Scan for the cell matching the given text and deliver its (x, y) coordinate at center. 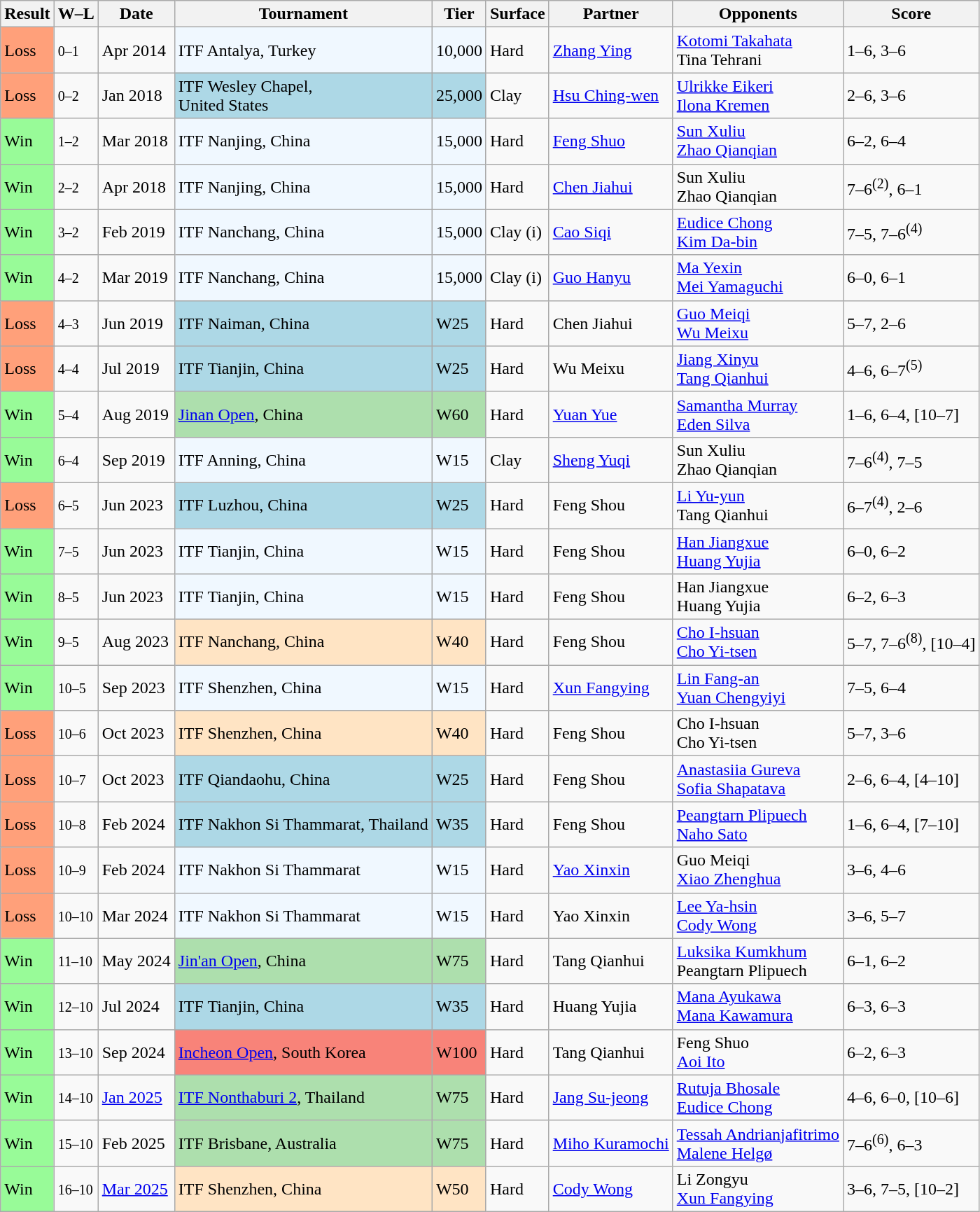
Mar 2019 (136, 277)
16–10 (76, 1189)
3–6, 7–5, [10–2] (911, 1189)
W60 (459, 415)
7–5, 6–4 (911, 688)
Jinan Open, China (303, 415)
Peangtarn Plipuech Naho Sato (757, 825)
8–5 (76, 597)
Sep 2019 (136, 459)
Lin Fang-an Yuan Chengyiyi (757, 688)
3–6, 4–6 (911, 870)
ITF Qiandaohu, China (303, 779)
Rutuja Bhosale Eudice Chong (757, 1098)
2–6, 6–4, [4–10] (911, 779)
Partner (610, 14)
10–9 (76, 870)
10,000 (459, 50)
5–7, 2–6 (911, 323)
5–4 (76, 415)
Cao Siqi (610, 232)
1–6, 3–6 (911, 50)
5–7, 7–6(8), [10–4] (911, 643)
Wu Meixu (610, 368)
Mar 2025 (136, 1189)
Eudice Chong Kim Da-bin (757, 232)
May 2024 (136, 961)
ITF Nakhon Si Thammarat, Thailand (303, 825)
6–1, 6–2 (911, 961)
10–8 (76, 825)
Surface (517, 14)
4–6, 6–0, [10–6] (911, 1098)
Jiang Xinyu Tang Qianhui (757, 368)
Luksika Kumkhum Peangtarn Plipuech (757, 961)
4–4 (76, 368)
Jul 2024 (136, 1007)
4–6, 6–7(5) (911, 368)
ITF Brisbane, Australia (303, 1143)
2–6, 3–6 (911, 95)
Jang Su-jeong (610, 1098)
Apr 2014 (136, 50)
4–2 (76, 277)
Samantha Murray Eden Silva (757, 415)
Sep 2024 (136, 1052)
3–2 (76, 232)
7–6(2), 6–1 (911, 186)
Tier (459, 14)
Feb 2019 (136, 232)
6–5 (76, 506)
ITF Antalya, Turkey (303, 50)
Xun Fangying (610, 688)
Apr 2018 (136, 186)
Guo Meiqi Xiao Zhenghua (757, 870)
Feng Shuo Aoi Ito (757, 1052)
1–6, 6–4, [7–10] (911, 825)
Mar 2024 (136, 916)
5–7, 3–6 (911, 734)
Date (136, 14)
Feng Shuo (610, 141)
Aug 2023 (136, 643)
10–7 (76, 779)
Tournament (303, 14)
7–6(4), 7–5 (911, 459)
Li Yu-yun Tang Qianhui (757, 506)
Jan 2018 (136, 95)
3–6, 5–7 (911, 916)
1–2 (76, 141)
11–10 (76, 961)
Sheng Yuqi (610, 459)
10–10 (76, 916)
Jul 2019 (136, 368)
Score (911, 14)
Result (27, 14)
W50 (459, 1189)
10–5 (76, 688)
ITF Nonthaburi 2, Thailand (303, 1098)
Sep 2023 (136, 688)
ITF Naiman, China (303, 323)
12–10 (76, 1007)
6–0, 6–1 (911, 277)
Zhang Ying (610, 50)
0–1 (76, 50)
6–0, 6–2 (911, 550)
7–5, 7–6(4) (911, 232)
Guo Meiqi Wu Meixu (757, 323)
Miho Kuramochi (610, 1143)
2–2 (76, 186)
25,000 (459, 95)
Incheon Open, South Korea (303, 1052)
4–3 (76, 323)
13–10 (76, 1052)
Ulrikke Eikeri Ilona Kremen (757, 95)
W–L (76, 14)
Opponents (757, 14)
ITF Anning, China (303, 459)
Yuan Yue (610, 415)
15–10 (76, 1143)
Mana Ayukawa Mana Kawamura (757, 1007)
Ma Yexin Mei Yamaguchi (757, 277)
6–4 (76, 459)
Jun 2019 (136, 323)
Li Zongyu Xun Fangying (757, 1189)
6–7(4), 2–6 (911, 506)
0–2 (76, 95)
ITF Wesley Chapel, United States (303, 95)
Huang Yujia (610, 1007)
6–3, 6–3 (911, 1007)
6–2, 6–4 (911, 141)
9–5 (76, 643)
Feb 2025 (136, 1143)
Anastasiia Gureva Sofia Shapatava (757, 779)
Kotomi Takahata Tina Tehrani (757, 50)
Cody Wong (610, 1189)
Jan 2025 (136, 1098)
1–6, 6–4, [10–7] (911, 415)
7–5 (76, 550)
14–10 (76, 1098)
Tessah Andrianjafitrimo Malene Helgø (757, 1143)
Mar 2018 (136, 141)
Aug 2019 (136, 415)
Lee Ya-hsin Cody Wong (757, 916)
7–6(6), 6–3 (911, 1143)
ITF Luzhou, China (303, 506)
W100 (459, 1052)
Jin'an Open, China (303, 961)
10–6 (76, 734)
Hsu Ching-wen (610, 95)
Guo Hanyu (610, 277)
